Search for the cell housing the specified text and yield its (x, y) center coordinate. 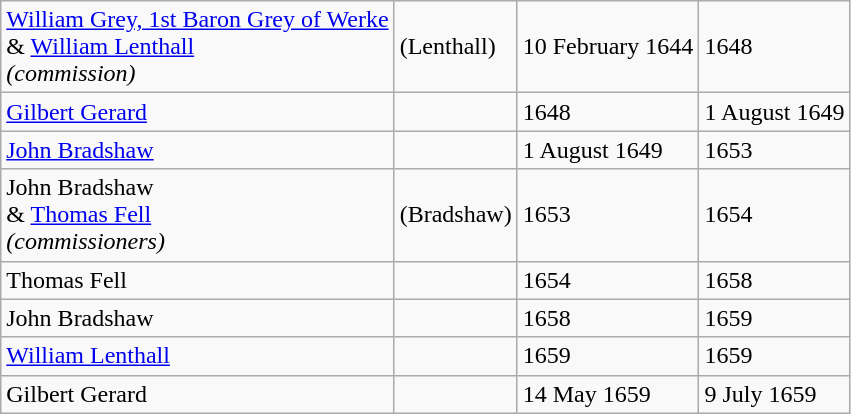
(Bradshaw) (456, 215)
10 February 1644 (608, 47)
William Grey, 1st Baron Grey of Werke& William Lenthall(commission) (198, 47)
William Lenthall (198, 356)
14 May 1659 (608, 394)
Thomas Fell (198, 280)
(Lenthall) (456, 47)
9 July 1659 (774, 394)
John Bradshaw& Thomas Fell(commissioners) (198, 215)
